Output the (X, Y) coordinate of the center of the cell containing the given text.  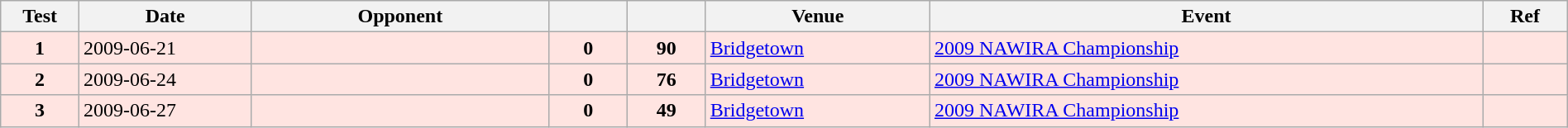
Venue (817, 17)
Ref (1525, 17)
2 (40, 79)
2009-06-24 (165, 79)
2009-06-27 (165, 111)
49 (667, 111)
2009-06-21 (165, 48)
Event (1206, 17)
76 (667, 79)
90 (667, 48)
Opponent (400, 17)
1 (40, 48)
Date (165, 17)
Test (40, 17)
3 (40, 111)
